Identify which cell holds the provided text, then report its [x, y] central coordinate. 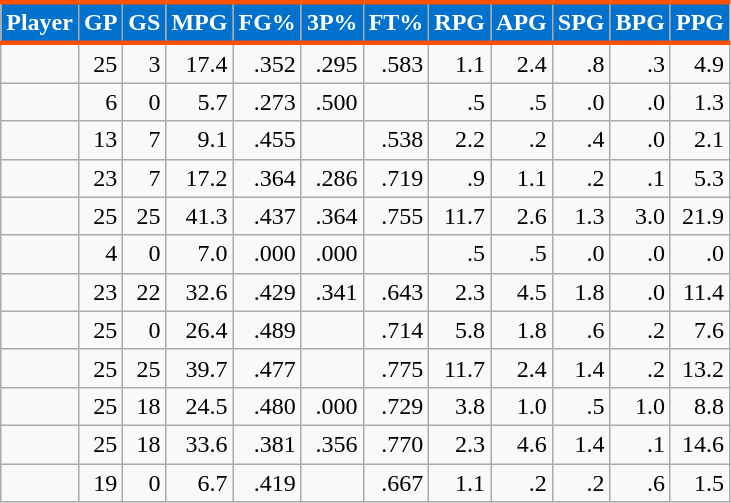
2.2 [460, 140]
.273 [267, 102]
3.0 [640, 216]
5.3 [700, 178]
.455 [267, 140]
2.6 [522, 216]
6.7 [200, 483]
21.9 [700, 216]
4.6 [522, 444]
17.2 [200, 178]
5.8 [460, 330]
14.6 [700, 444]
.583 [396, 63]
.667 [396, 483]
GP [100, 22]
13 [100, 140]
24.5 [200, 406]
.437 [267, 216]
13.2 [700, 368]
.755 [396, 216]
PPG [700, 22]
33.6 [200, 444]
.429 [267, 292]
4 [100, 254]
.286 [332, 178]
2.1 [700, 140]
RPG [460, 22]
.352 [267, 63]
.719 [396, 178]
.381 [267, 444]
.500 [332, 102]
.9 [460, 178]
4.5 [522, 292]
.419 [267, 483]
39.7 [200, 368]
.480 [267, 406]
.3 [640, 63]
Player [40, 22]
26.4 [200, 330]
.643 [396, 292]
APG [522, 22]
3.8 [460, 406]
1.5 [700, 483]
19 [100, 483]
32.6 [200, 292]
.356 [332, 444]
.775 [396, 368]
MPG [200, 22]
BPG [640, 22]
9.1 [200, 140]
17.4 [200, 63]
.770 [396, 444]
FG% [267, 22]
.714 [396, 330]
3 [144, 63]
4.9 [700, 63]
11.4 [700, 292]
.538 [396, 140]
.489 [267, 330]
GS [144, 22]
.477 [267, 368]
.295 [332, 63]
5.7 [200, 102]
.729 [396, 406]
.4 [581, 140]
6 [100, 102]
.8 [581, 63]
3P% [332, 22]
8.8 [700, 406]
FT% [396, 22]
.341 [332, 292]
22 [144, 292]
7.6 [700, 330]
SPG [581, 22]
7.0 [200, 254]
41.3 [200, 216]
